Determine the (x, y) coordinate at the center of the cell enclosing the given text.  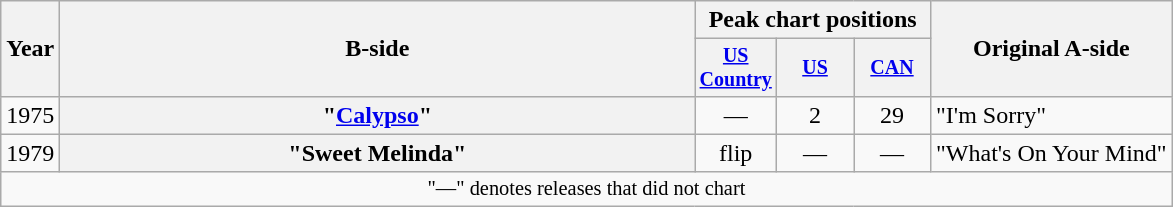
29 (892, 115)
1975 (30, 115)
CAN (892, 68)
2 (816, 115)
"—" denotes releases that did not chart (586, 189)
"Calypso" (378, 115)
US Country (736, 68)
Peak chart positions (813, 20)
flip (736, 153)
"I'm Sorry" (1051, 115)
US (816, 68)
"What's On Your Mind" (1051, 153)
B-side (378, 49)
"Sweet Melinda" (378, 153)
Year (30, 49)
1979 (30, 153)
Original A-side (1051, 49)
